Pinpoint the cell where the given text exists, returning its (X, Y) midpoint coordinate. 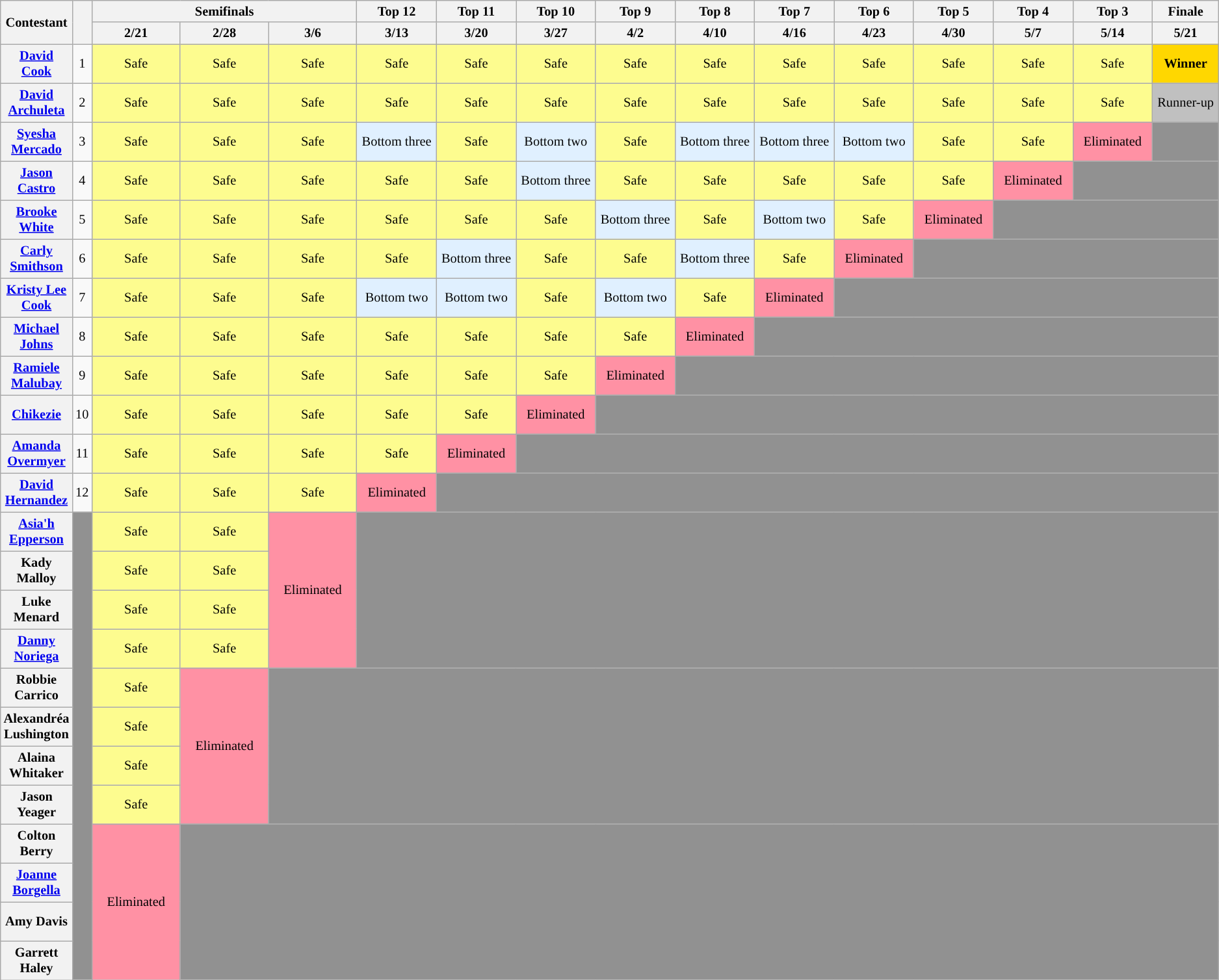
Top 3 (1112, 11)
3/13 (397, 33)
Contestant (36, 22)
David Archuleta (36, 103)
5/14 (1112, 33)
2 (82, 103)
David Hernandez (36, 493)
Kady Malloy (36, 571)
3/27 (556, 33)
5 (82, 220)
Joanne Borgella (36, 883)
3/6 (313, 33)
Runner-up (1185, 103)
6 (82, 259)
Top 6 (874, 11)
Winner (1185, 64)
Top 12 (397, 11)
3 (82, 142)
4/16 (794, 33)
Jason Castro (36, 181)
David Cook (36, 64)
Carly Smithson (36, 259)
5/21 (1185, 33)
Top 11 (476, 11)
Amy Davis (36, 922)
Danny Noriega (36, 649)
Top 8 (714, 11)
Amanda Overmyer (36, 454)
2/28 (224, 33)
Alaina Whitaker (36, 766)
Ramiele Malubay (36, 376)
2/21 (136, 33)
Chikezie (36, 415)
12 (82, 493)
Semifinals (224, 11)
Top 5 (953, 11)
9 (82, 376)
Finale (1185, 11)
Kristy Lee Cook (36, 298)
4/2 (635, 33)
5/7 (1033, 33)
4/23 (874, 33)
Colton Berry (36, 844)
10 (82, 415)
11 (82, 454)
Alexandréa Lushington (36, 727)
Top 4 (1033, 11)
4/10 (714, 33)
3/20 (476, 33)
Syesha Mercado (36, 142)
7 (82, 298)
Asia'h Epperson (36, 532)
Brooke White (36, 220)
4/30 (953, 33)
Top 9 (635, 11)
Garrett Haley (36, 961)
Michael Johns (36, 337)
Top 7 (794, 11)
1 (82, 64)
Top 10 (556, 11)
4 (82, 181)
Luke Menard (36, 610)
8 (82, 337)
Jason Yeager (36, 805)
Robbie Carrico (36, 688)
